Provide the [x, y] coordinate of the cell's center where the given text is located.  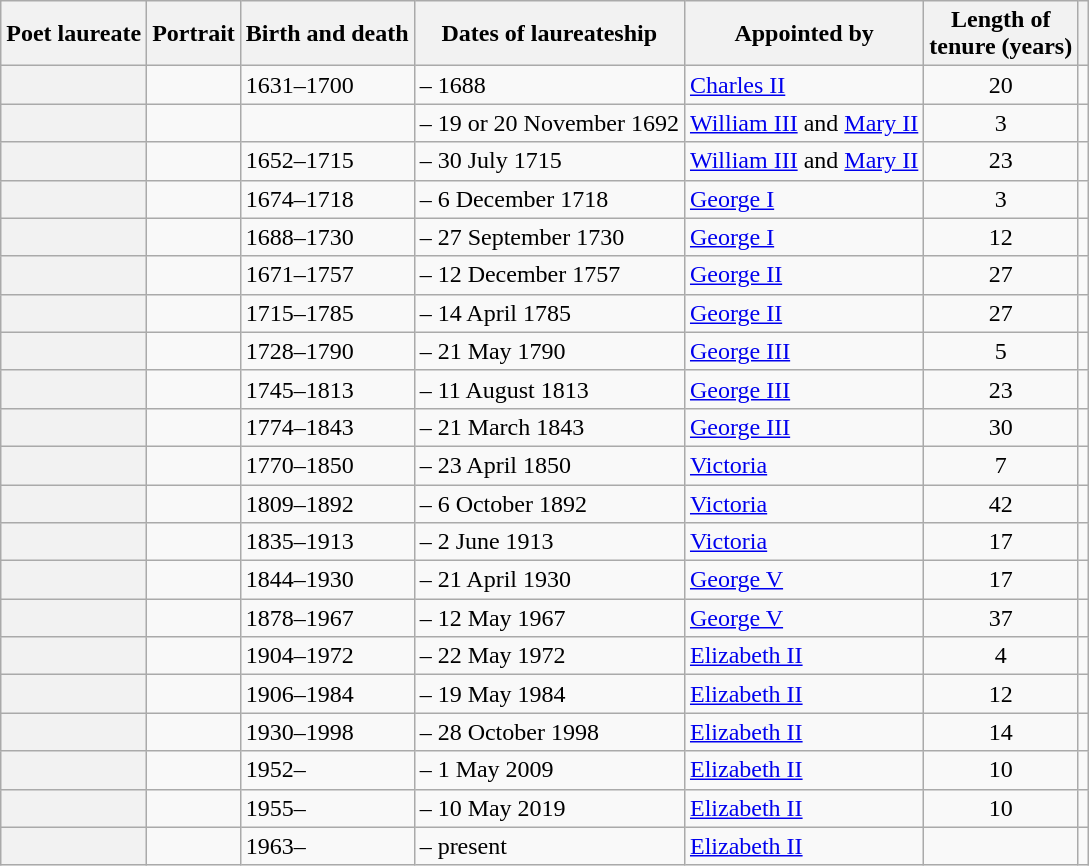
– 12 December 1757 [549, 275]
– 19 or 20 November 1692 [549, 123]
Appointed by [804, 34]
1770–1850 [327, 465]
1844–1930 [327, 580]
4 [1001, 656]
1652–1715 [327, 161]
Charles II [804, 85]
– present [549, 846]
1671–1757 [327, 275]
1878–1967 [327, 618]
1728–1790 [327, 351]
– 6 October 1892 [549, 503]
1674–1718 [327, 199]
1631–1700 [327, 85]
– 21 March 1843 [549, 427]
1809–1892 [327, 503]
Poet laureate [74, 34]
– 6 December 1718 [549, 199]
1774–1843 [327, 427]
– 14 April 1785 [549, 313]
1952– [327, 770]
– 21 April 1930 [549, 580]
37 [1001, 618]
– 2 June 1913 [549, 542]
1835–1913 [327, 542]
20 [1001, 85]
Length oftenure (years) [1001, 34]
1906–1984 [327, 694]
1688–1730 [327, 237]
Birth and death [327, 34]
Portrait [194, 34]
42 [1001, 503]
7 [1001, 465]
1955– [327, 808]
– 19 May 1984 [549, 694]
1904–1972 [327, 656]
1715–1785 [327, 313]
5 [1001, 351]
– 1 May 2009 [549, 770]
– 10 May 2019 [549, 808]
1963– [327, 846]
– 1688 [549, 85]
– 12 May 1967 [549, 618]
– 27 September 1730 [549, 237]
– 23 April 1850 [549, 465]
– 28 October 1998 [549, 732]
– 30 July 1715 [549, 161]
– 22 May 1972 [549, 656]
14 [1001, 732]
30 [1001, 427]
1745–1813 [327, 389]
– 11 August 1813 [549, 389]
1930–1998 [327, 732]
Dates of laureateship [549, 34]
– 21 May 1790 [549, 351]
